Extract the (X, Y) coordinate from the center of the cell holding the provided text.  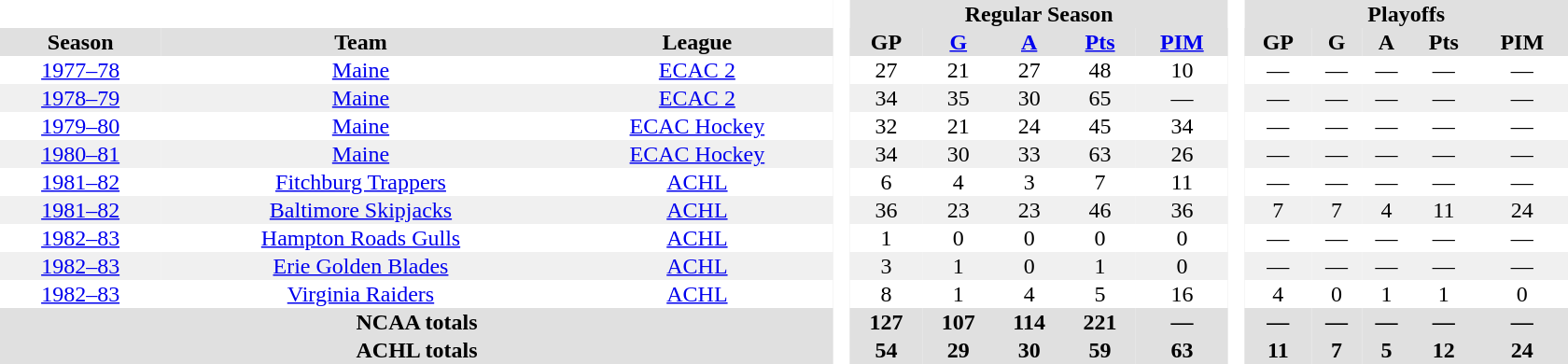
1979–80 (80, 126)
1980–81 (80, 154)
ACHL totals (416, 350)
29 (958, 350)
33 (1029, 154)
Season (80, 42)
221 (1099, 322)
12 (1443, 350)
NCAA totals (416, 322)
Erie Golden Blades (360, 266)
32 (887, 126)
Hampton Roads Gulls (360, 238)
35 (958, 98)
6 (887, 182)
114 (1029, 322)
Fitchburg Trappers (360, 182)
League (697, 42)
59 (1099, 350)
46 (1099, 210)
Team (360, 42)
10 (1182, 70)
1977–78 (80, 70)
1978–79 (80, 98)
65 (1099, 98)
48 (1099, 70)
45 (1099, 126)
16 (1182, 294)
54 (887, 350)
Playoffs (1406, 14)
8 (887, 294)
127 (887, 322)
Regular Season (1040, 14)
26 (1182, 154)
Baltimore Skipjacks (360, 210)
107 (958, 322)
Virginia Raiders (360, 294)
